Output the (X, Y) coordinate of the center of the cell containing the given text.  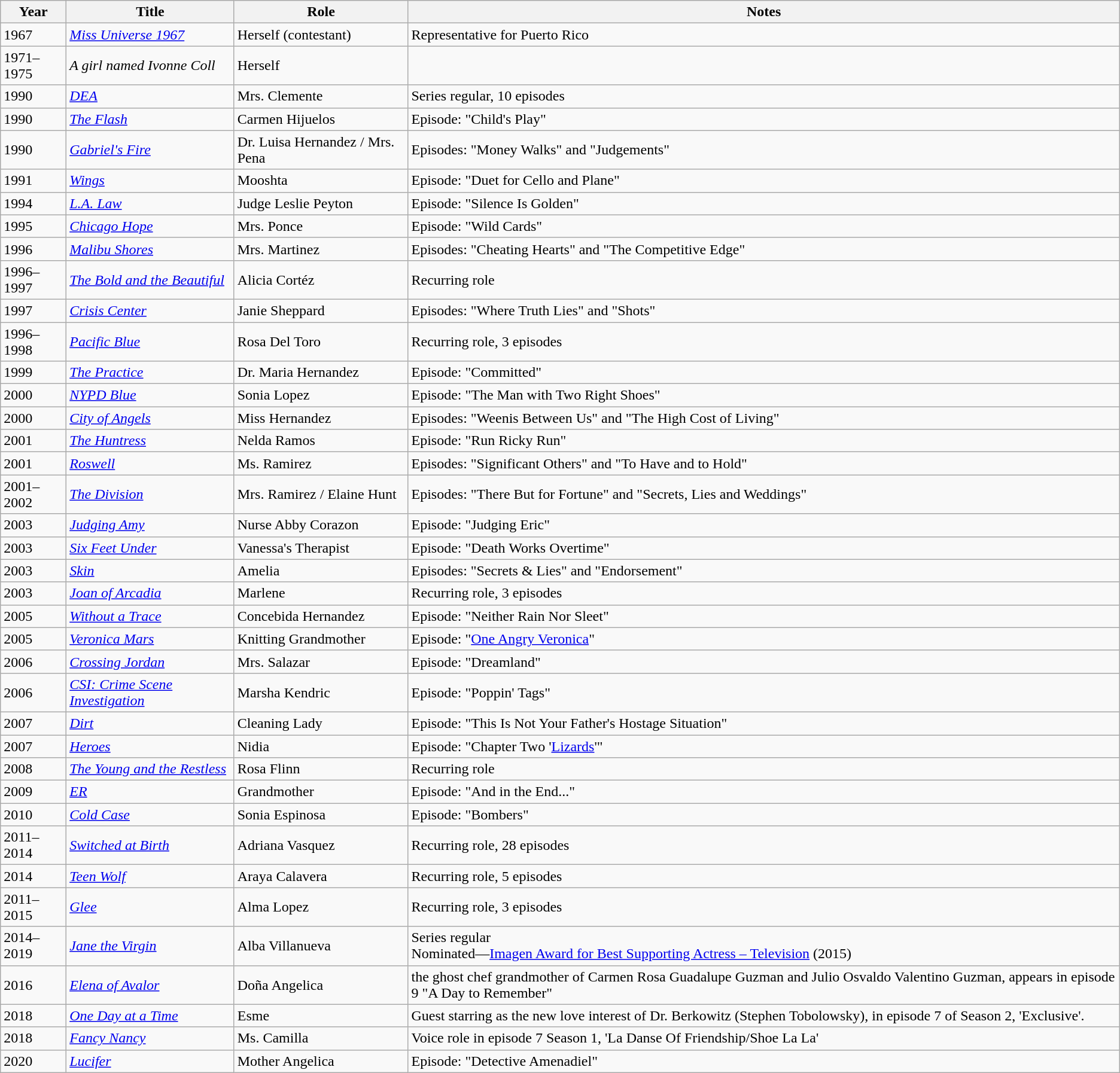
Episodes: "There But for Fortune" and "Secrets, Lies and Weddings" (763, 494)
2020 (34, 1061)
Carmen Hijuelos (321, 119)
Episodes: "Secrets & Lies" and "Endorsement" (763, 571)
Episodes: "Money Walks" and "Judgements" (763, 150)
Herself (321, 66)
Herself (contestant) (321, 35)
Guest starring as the new love interest of Dr. Berkowitz (Stephen Tobolowsky), in episode 7 of Season 2, 'Exclusive'. (763, 1016)
Ms. Ramirez (321, 464)
Concebida Hernandez (321, 616)
Alma Lopez (321, 907)
2009 (34, 792)
Episode: "Silence Is Golden" (763, 203)
Episode: "Wild Cards" (763, 226)
Episode: "Judging Eric" (763, 525)
City of Angels (151, 418)
L.A. Law (151, 203)
Elena of Avalor (151, 984)
Episode: "This Is Not Your Father's Hostage Situation" (763, 723)
2011–2014 (34, 846)
Alba Villanueva (321, 946)
Recurring role, 5 episodes (763, 876)
Mother Angelica (321, 1061)
Nurse Abby Corazon (321, 525)
Representative for Puerto Rico (763, 35)
The Division (151, 494)
1967 (34, 35)
Roswell (151, 464)
Rosa Flinn (321, 769)
Episode: "One Angry Veronica" (763, 639)
2014–2019 (34, 946)
Doña Angelica (321, 984)
Mrs. Ramirez / Elaine Hunt (321, 494)
Mrs. Salazar (321, 662)
Episode: "Duet for Cello and Plane" (763, 181)
Episode: "Committed" (763, 373)
1991 (34, 181)
Episode: "The Man with Two Right Shoes" (763, 395)
Pacific Blue (151, 341)
Role (321, 12)
Knitting Grandmother (321, 639)
The Huntress (151, 441)
Dr. Maria Hernandez (321, 373)
Malibu Shores (151, 249)
Six Feet Under (151, 548)
Araya Calavera (321, 876)
Series regular, 10 episodes (763, 96)
Title (151, 12)
1999 (34, 373)
Judging Amy (151, 525)
Amelia (321, 571)
Episode: "Chapter Two 'Lizards'" (763, 746)
Mrs. Martinez (321, 249)
Grandmother (321, 792)
1997 (34, 310)
Episode: "Run Ricky Run" (763, 441)
Nelda Ramos (321, 441)
CSI: Crime Scene Investigation (151, 693)
Fancy Nancy (151, 1038)
Sonia Espinosa (321, 815)
Nidia (321, 746)
Dirt (151, 723)
Episodes: "Cheating Hearts" and "The Competitive Edge" (763, 249)
Mrs. Ponce (321, 226)
The Young and the Restless (151, 769)
Jane the Virgin (151, 946)
Marsha Kendric (321, 693)
1996–1998 (34, 341)
Ms. Camilla (321, 1038)
Series regularNominated—Imagen Award for Best Supporting Actress – Television (2015) (763, 946)
Mrs. Clemente (321, 96)
NYPD Blue (151, 395)
Miss Universe 1967 (151, 35)
Teen Wolf (151, 876)
2001–2002 (34, 494)
1994 (34, 203)
Lucifer (151, 1061)
Episode: "And in the End..." (763, 792)
Alicia Cortéz (321, 280)
Episode: "Poppin' Tags" (763, 693)
Sonia Lopez (321, 395)
Heroes (151, 746)
Episode: "Neither Rain Nor Sleet" (763, 616)
Marlene (321, 593)
DEA (151, 96)
Adriana Vasquez (321, 846)
Chicago Hope (151, 226)
Episodes: "Weenis Between Us" and "The High Cost of Living" (763, 418)
1995 (34, 226)
Voice role in episode 7 Season 1, 'La Danse Of Friendship/Shoe La La' (763, 1038)
Mooshta (321, 181)
Judge Leslie Peyton (321, 203)
Episodes: "Significant Others" and "To Have and to Hold" (763, 464)
2008 (34, 769)
Year (34, 12)
Episodes: "Where Truth Lies" and "Shots" (763, 310)
The Practice (151, 373)
the ghost chef grandmother of Carmen Rosa Guadalupe Guzman and Julio Osvaldo Valentino Guzman, appears in episode 9 "A Day to Remember" (763, 984)
1971–1975 (34, 66)
Esme (321, 1016)
Glee (151, 907)
Dr. Luisa Hernandez / Mrs. Pena (321, 150)
ER (151, 792)
Wings (151, 181)
Episode: "Death Works Overtime" (763, 548)
Rosa Del Toro (321, 341)
Episode: "Dreamland" (763, 662)
2010 (34, 815)
1996–1997 (34, 280)
Recurring role, 28 episodes (763, 846)
The Bold and the Beautiful (151, 280)
Episode: "Detective Amenadiel" (763, 1061)
A girl named Ivonne Coll (151, 66)
Notes (763, 12)
Crisis Center (151, 310)
Switched at Birth (151, 846)
Joan of Arcadia (151, 593)
2011–2015 (34, 907)
Janie Sheppard (321, 310)
2014 (34, 876)
Crossing Jordan (151, 662)
Skin (151, 571)
1996 (34, 249)
Cleaning Lady (321, 723)
Episode: "Child's Play" (763, 119)
2016 (34, 984)
Without a Trace (151, 616)
Veronica Mars (151, 639)
The Flash (151, 119)
One Day at a Time (151, 1016)
Vanessa's Therapist (321, 548)
Episode: "Bombers" (763, 815)
Miss Hernandez (321, 418)
Cold Case (151, 815)
Gabriel's Fire (151, 150)
